Pinpoint the cell where the given text exists, returning its [X, Y] midpoint coordinate. 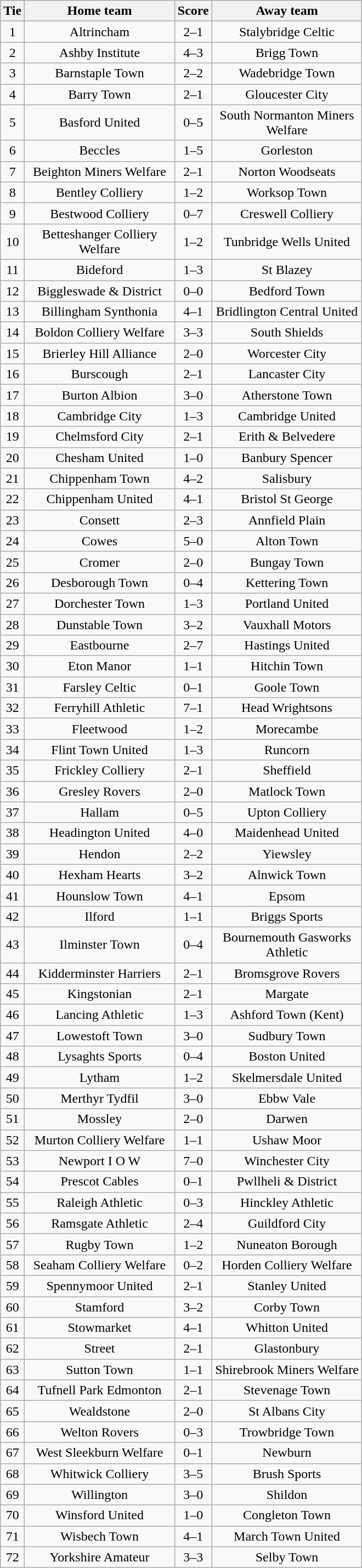
Hendon [100, 854]
71 [13, 1536]
2 [13, 53]
Biggleswade & District [100, 291]
Bromsgrove Rovers [287, 973]
50 [13, 1098]
Stanley United [287, 1286]
Lancing Athletic [100, 1015]
9 [13, 213]
55 [13, 1202]
Beccles [100, 151]
Morecambe [287, 729]
Stamford [100, 1307]
6 [13, 151]
Score [193, 11]
Shirebrook Miners Welfare [287, 1370]
Lowestoft Town [100, 1036]
Wisbech Town [100, 1536]
Alnwick Town [287, 875]
44 [13, 973]
Cambridge United [287, 416]
17 [13, 395]
Frickley Colliery [100, 771]
33 [13, 729]
Atherstone Town [287, 395]
Home team [100, 11]
68 [13, 1474]
Brush Sports [287, 1474]
Gorleston [287, 151]
0–2 [193, 1265]
Congleton Town [287, 1515]
Hallam [100, 812]
Street [100, 1349]
Shildon [287, 1495]
Winsford United [100, 1515]
Corby Town [287, 1307]
Chelmsford City [100, 437]
Ramsgate Athletic [100, 1223]
58 [13, 1265]
48 [13, 1057]
Brigg Town [287, 53]
67 [13, 1453]
23 [13, 520]
Nuneaton Borough [287, 1244]
Head Wrightsons [287, 708]
35 [13, 771]
4–2 [193, 478]
Matlock Town [287, 791]
Whitton United [287, 1328]
3–5 [193, 1474]
Boldon Colliery Welfare [100, 333]
Salisbury [287, 478]
Chippenham Town [100, 478]
14 [13, 333]
7–1 [193, 708]
31 [13, 687]
52 [13, 1140]
Alton Town [287, 541]
Trowbridge Town [287, 1432]
8 [13, 192]
Bungay Town [287, 562]
Hitchin Town [287, 666]
64 [13, 1390]
7–0 [193, 1161]
Willington [100, 1495]
Welton Rovers [100, 1432]
46 [13, 1015]
Ilford [100, 916]
Sheffield [287, 771]
South Normanton Miners Welfare [287, 123]
Glastonbury [287, 1349]
Eastbourne [100, 646]
30 [13, 666]
Fleetwood [100, 729]
Darwen [287, 1119]
Stalybridge Celtic [287, 32]
Banbury Spencer [287, 458]
Gresley Rovers [100, 791]
Norton Woodseats [287, 172]
Murton Colliery Welfare [100, 1140]
Bideford [100, 270]
Selby Town [287, 1557]
Erith & Belvedere [287, 437]
Away team [287, 11]
Barry Town [100, 94]
Rugby Town [100, 1244]
29 [13, 646]
Bristol St George [287, 499]
25 [13, 562]
Altrincham [100, 32]
Wealdstone [100, 1411]
Wadebridge Town [287, 73]
16 [13, 374]
Cromer [100, 562]
Bestwood Colliery [100, 213]
13 [13, 312]
Guildford City [287, 1223]
20 [13, 458]
Epsom [287, 896]
Creswell Colliery [287, 213]
Ilminster Town [100, 945]
62 [13, 1349]
65 [13, 1411]
1 [13, 32]
Horden Colliery Welfare [287, 1265]
49 [13, 1077]
Kingstonian [100, 994]
St Blazey [287, 270]
Spennymoor United [100, 1286]
59 [13, 1286]
1–5 [193, 151]
7 [13, 172]
March Town United [287, 1536]
57 [13, 1244]
West Sleekburn Welfare [100, 1453]
Vauxhall Motors [287, 624]
Barnstaple Town [100, 73]
37 [13, 812]
40 [13, 875]
Ebbw Vale [287, 1098]
Maidenhead United [287, 833]
Yorkshire Amateur [100, 1557]
Seaham Colliery Welfare [100, 1265]
72 [13, 1557]
12 [13, 291]
41 [13, 896]
Winchester City [287, 1161]
Upton Colliery [287, 812]
10 [13, 241]
Mossley [100, 1119]
Runcorn [287, 750]
Beighton Miners Welfare [100, 172]
5–0 [193, 541]
Flint Town United [100, 750]
Stevenage Town [287, 1390]
3 [13, 73]
Eton Manor [100, 666]
32 [13, 708]
Whitwick Colliery [100, 1474]
Worksop Town [287, 192]
61 [13, 1328]
Ushaw Moor [287, 1140]
Lysaghts Sports [100, 1057]
Yiewsley [287, 854]
Tufnell Park Edmonton [100, 1390]
Consett [100, 520]
St Albans City [287, 1411]
Boston United [287, 1057]
Annfield Plain [287, 520]
21 [13, 478]
Betteshanger Colliery Welfare [100, 241]
Margate [287, 994]
26 [13, 583]
Worcester City [287, 353]
63 [13, 1370]
Briggs Sports [287, 916]
Gloucester City [287, 94]
Burscough [100, 374]
Desborough Town [100, 583]
Burton Albion [100, 395]
42 [13, 916]
28 [13, 624]
4 [13, 94]
34 [13, 750]
Ashby Institute [100, 53]
Kidderminster Harriers [100, 973]
Chesham United [100, 458]
South Shields [287, 333]
Hexham Hearts [100, 875]
Skelmersdale United [287, 1077]
36 [13, 791]
Prescot Cables [100, 1182]
Hastings United [287, 646]
Goole Town [287, 687]
Basford United [100, 123]
11 [13, 270]
Ferryhill Athletic [100, 708]
47 [13, 1036]
0–7 [193, 213]
Headington United [100, 833]
2–4 [193, 1223]
Bournemouth Gasworks Athletic [287, 945]
51 [13, 1119]
Pwllheli & District [287, 1182]
Bedford Town [287, 291]
27 [13, 603]
4–3 [193, 53]
Sutton Town [100, 1370]
Sudbury Town [287, 1036]
Tunbridge Wells United [287, 241]
70 [13, 1515]
Bentley Colliery [100, 192]
43 [13, 945]
45 [13, 994]
53 [13, 1161]
2–7 [193, 646]
Merthyr Tydfil [100, 1098]
Kettering Town [287, 583]
5 [13, 123]
Brierley Hill Alliance [100, 353]
56 [13, 1223]
54 [13, 1182]
2–3 [193, 520]
Newport I O W [100, 1161]
0–0 [193, 291]
18 [13, 416]
15 [13, 353]
Raleigh Athletic [100, 1202]
Lancaster City [287, 374]
Cambridge City [100, 416]
Dunstable Town [100, 624]
60 [13, 1307]
Lytham [100, 1077]
39 [13, 854]
Farsley Celtic [100, 687]
Stowmarket [100, 1328]
4–0 [193, 833]
19 [13, 437]
38 [13, 833]
Hounslow Town [100, 896]
Cowes [100, 541]
Bridlington Central United [287, 312]
Portland United [287, 603]
Tie [13, 11]
Hinckley Athletic [287, 1202]
Billingham Synthonia [100, 312]
Newburn [287, 1453]
22 [13, 499]
Dorchester Town [100, 603]
Chippenham United [100, 499]
24 [13, 541]
69 [13, 1495]
66 [13, 1432]
Ashford Town (Kent) [287, 1015]
